Scan for the cell matching the given text and deliver its [X, Y] coordinate at center. 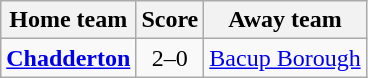
Away team [285, 20]
Bacup Borough [285, 58]
Score [170, 20]
Chadderton [68, 58]
Home team [68, 20]
2–0 [170, 58]
